Search for the cell housing the specified text and yield its [X, Y] center coordinate. 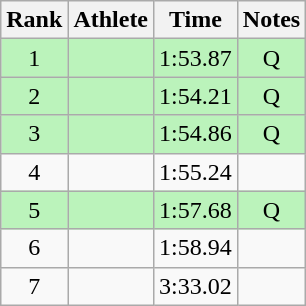
1:57.68 [196, 210]
1:54.21 [196, 96]
Athlete [111, 20]
1:58.94 [196, 248]
Rank [34, 20]
1:55.24 [196, 172]
1 [34, 58]
6 [34, 248]
Notes [271, 20]
1:53.87 [196, 58]
Time [196, 20]
5 [34, 210]
7 [34, 286]
4 [34, 172]
3 [34, 134]
2 [34, 96]
3:33.02 [196, 286]
1:54.86 [196, 134]
